Provide the (X, Y) coordinate of the cell's center where the given text is located.  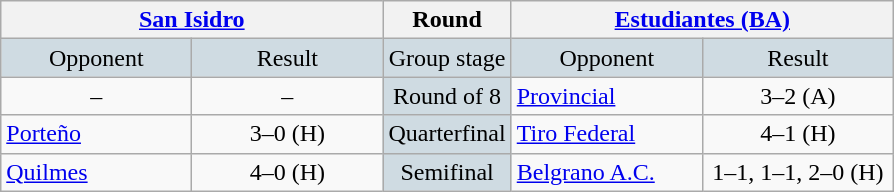
Quilmes (96, 172)
San Isidro (192, 20)
4–1 (H) (798, 134)
Group stage (447, 58)
3–0 (H) (288, 134)
1–1, 1–1, 2–0 (H) (798, 172)
Quarterfinal (447, 134)
Round (447, 20)
Tiro Federal (606, 134)
Porteño (96, 134)
3–2 (A) (798, 96)
Belgrano A.C. (606, 172)
Provincial (606, 96)
Round of 8 (447, 96)
4–0 (H) (288, 172)
Semifinal (447, 172)
Estudiantes (BA) (702, 20)
